Find where the given text appears and provide that cell's center as (x, y) coordinate. 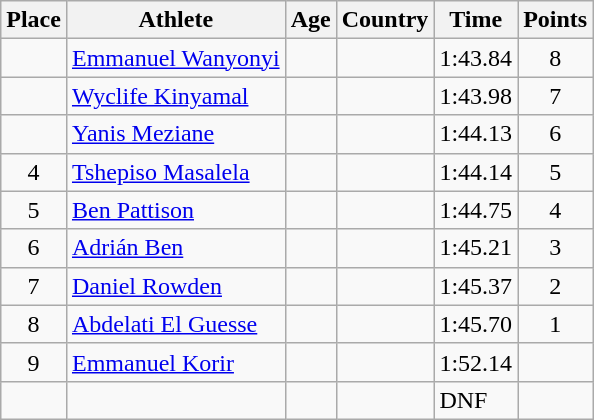
Place (34, 20)
1:43.98 (476, 96)
DNF (476, 400)
2 (556, 286)
Abdelati El Guesse (176, 324)
1:45.21 (476, 248)
1:52.14 (476, 362)
Time (476, 20)
1:44.75 (476, 210)
Adrián Ben (176, 248)
1:44.14 (476, 172)
Tshepiso Masalela (176, 172)
1:45.70 (476, 324)
Athlete (176, 20)
9 (34, 362)
1:43.84 (476, 58)
Emmanuel Wanyonyi (176, 58)
Daniel Rowden (176, 286)
Yanis Meziane (176, 134)
1:44.13 (476, 134)
1:45.37 (476, 286)
Wyclife Kinyamal (176, 96)
3 (556, 248)
1 (556, 324)
Country (385, 20)
Age (310, 20)
Ben Pattison (176, 210)
Points (556, 20)
Emmanuel Korir (176, 362)
